Locate the cell with the specified text and output its (X, Y) center coordinate. 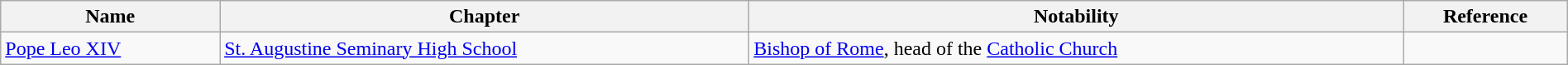
Name (111, 17)
Reference (1485, 17)
Pope Leo XIV (111, 48)
Chapter (485, 17)
Notability (1077, 17)
Bishop of Rome, head of the Catholic Church (1077, 48)
St. Augustine Seminary High School (485, 48)
